Extract the [x, y] coordinate from the center of the cell holding the provided text.  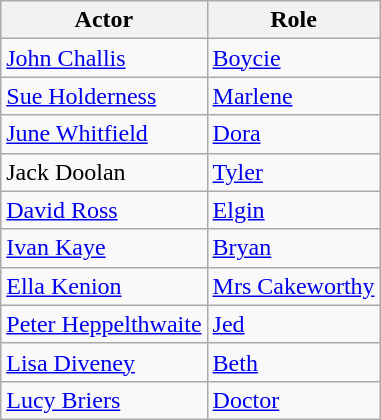
Sue Holderness [104, 96]
Jack Doolan [104, 172]
John Challis [104, 58]
Ivan Kaye [104, 248]
Lisa Diveney [104, 362]
Mrs Cakeworthy [294, 286]
Ella Kenion [104, 286]
David Ross [104, 210]
Boycie [294, 58]
Lucy Briers [104, 400]
Beth [294, 362]
Tyler [294, 172]
Dora [294, 134]
June Whitfield [104, 134]
Peter Heppelthwaite [104, 324]
Marlene [294, 96]
Role [294, 20]
Elgin [294, 210]
Jed [294, 324]
Doctor [294, 400]
Bryan [294, 248]
Actor [104, 20]
